Scan for the cell matching the given text and deliver its [x, y] coordinate at center. 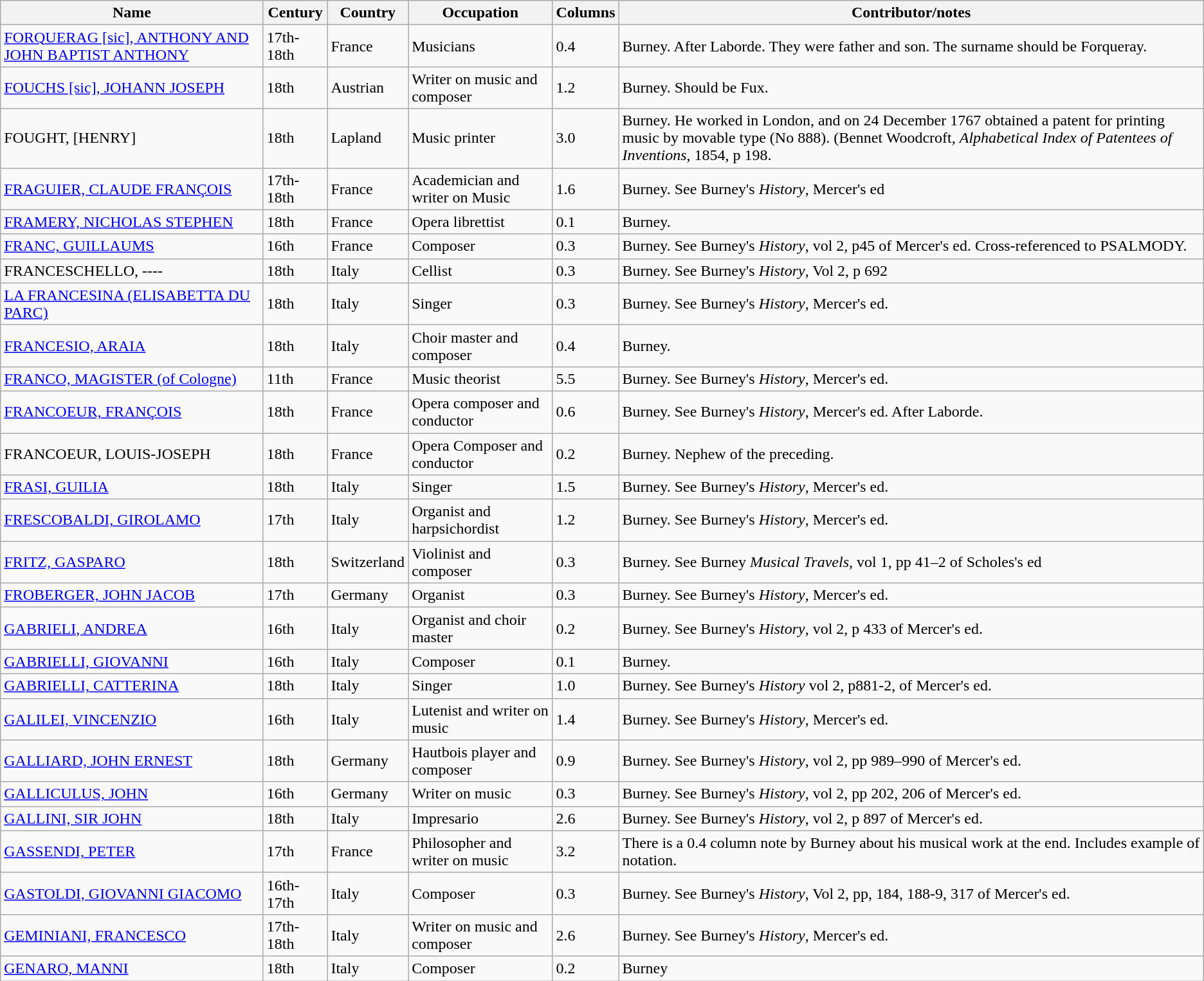
Organist [480, 595]
5.5 [585, 379]
Lutenist and writer on music [480, 719]
Burney [911, 968]
Cellist [480, 271]
FRAMERY, NICHOLAS STEPHEN [132, 222]
Burney. See Burney's History, Vol 2, pp, 184, 188-9, 317 of Mercer's ed. [911, 894]
Writer on music [480, 794]
1.0 [585, 686]
Organist and harpsichordist [480, 521]
Burney. Should be Fux. [911, 87]
Opera Composer and conductor [480, 454]
0.6 [585, 411]
FOUGHT, [HENRY] [132, 138]
Lapland [368, 138]
GEMINIANI, FRANCESCO [132, 935]
Switzerland [368, 562]
FRITZ, GASPARO [132, 562]
Burney. See Burney's History, Mercer's ed [911, 189]
Burney. See Burney's History, vol 2, p 897 of Mercer's ed. [911, 818]
GALILEI, VINCENZIO [132, 719]
FRESCOBALDI, GIROLAMO [132, 521]
Choir master and composer [480, 346]
FRANC, GUILLAUMS [132, 246]
GASTOLDI, GIOVANNI GIACOMO [132, 894]
Burney. See Burney's History, vol 2, pp 989–990 of Mercer's ed. [911, 761]
FROBERGER, JOHN JACOB [132, 595]
Violinist and composer [480, 562]
Name [132, 13]
Occupation [480, 13]
Burney. Nephew of the preceding. [911, 454]
FOUCHS [sic], JOHANN JOSEPH [132, 87]
Austrian [368, 87]
Contributor/notes [911, 13]
LA FRANCESINA (ELISABETTA DU PARC) [132, 303]
1.5 [585, 487]
Burney. See Burney's History, vol 2, p45 of Mercer's ed. Cross-referenced to PSALMODY. [911, 246]
Organist and choir master [480, 629]
Burney. See Burney Musical Travels, vol 1, pp 41–2 of Scholes's ed [911, 562]
Burney. After Laborde. They were father and son. The surname should be Forqueray. [911, 46]
1.6 [585, 189]
Burney. See Burney's History, vol 2, pp 202, 206 of Mercer's ed. [911, 794]
FRASI, GUILIA [132, 487]
11th [295, 379]
Country [368, 13]
FRAGUIER, CLAUDE FRANÇOIS [132, 189]
Century [295, 13]
GASSENDI, PETER [132, 851]
Hautbois player and composer [480, 761]
GABRIELLI, GIOVANNI [132, 661]
Columns [585, 13]
3.2 [585, 851]
GENARO, MANNI [132, 968]
FORQUERAG [sic], ANTHONY AND JOHN BAPTIST ANTHONY [132, 46]
Burney. See Burney's History vol 2, p881-2, of Mercer's ed. [911, 686]
Music theorist [480, 379]
Academician and writer on Music [480, 189]
Burney. See Burney's History, Vol 2, p 692 [911, 271]
Opera composer and conductor [480, 411]
FRANCESIO, ARAIA [132, 346]
GABRIELLI, CATTERINA [132, 686]
3.0 [585, 138]
GALLICULUS, JOHN [132, 794]
GALLIARD, JOHN ERNEST [132, 761]
Impresario [480, 818]
0.9 [585, 761]
GABRIELI, ANDREA [132, 629]
GALLINI, SIR JOHN [132, 818]
1.4 [585, 719]
Music printer [480, 138]
16th-17th [295, 894]
FRANCOEUR, FRANÇOIS [132, 411]
There is a 0.4 column note by Burney about his musical work at the end. Includes example of notation. [911, 851]
FRANCO, MAGISTER (of Cologne) [132, 379]
FRANCESCHELLO, ---- [132, 271]
FRANCOEUR, LOUIS-JOSEPH [132, 454]
Burney. See Burney's History, vol 2, p 433 of Mercer's ed. [911, 629]
Opera librettist [480, 222]
Musicians [480, 46]
Philosopher and writer on music [480, 851]
Burney. See Burney's History, Mercer's ed. After Laborde. [911, 411]
